Output the [x, y] coordinate of the center of the cell containing the given text.  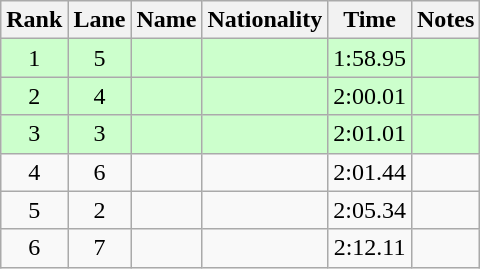
2:01.44 [370, 172]
Notes [445, 20]
Name [166, 20]
Time [370, 20]
1:58.95 [370, 58]
2:01.01 [370, 134]
2:00.01 [370, 96]
Lane [100, 20]
Nationality [265, 20]
1 [34, 58]
Rank [34, 20]
2:05.34 [370, 210]
7 [100, 248]
2:12.11 [370, 248]
